Locate the cell with the specified text and output its [X, Y] center coordinate. 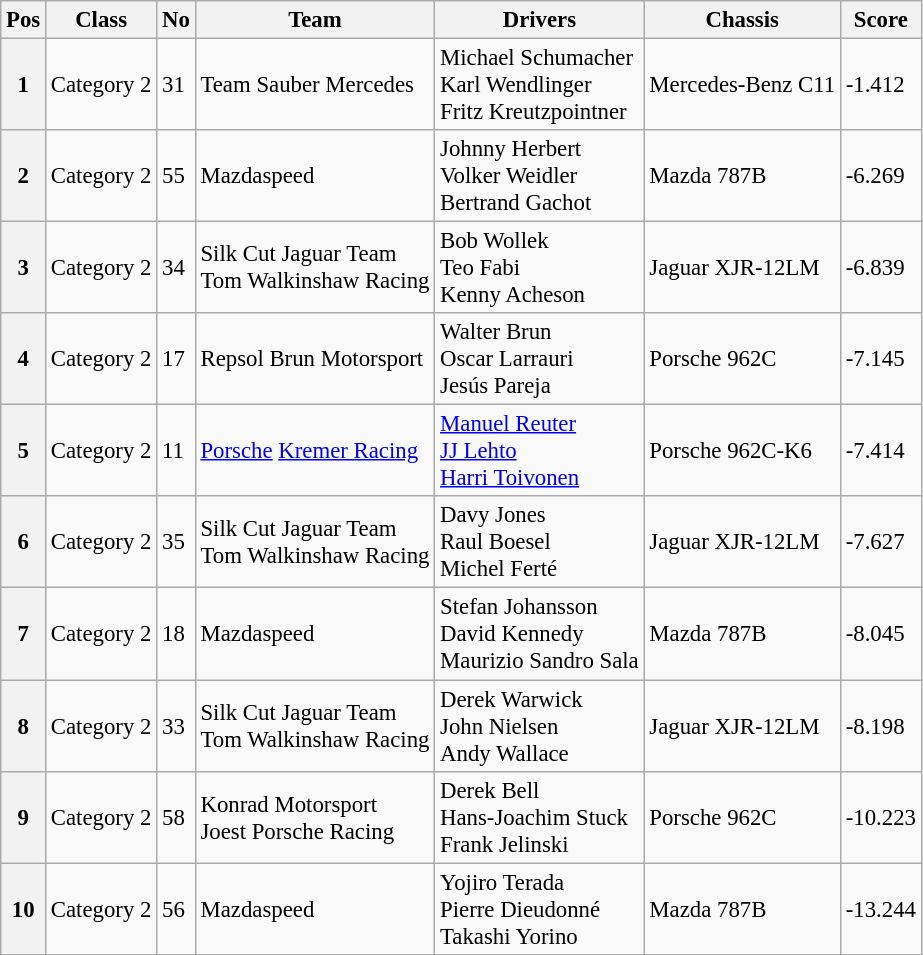
Drivers [540, 20]
-6.269 [880, 176]
10 [24, 909]
Team Sauber Mercedes [315, 85]
-10.223 [880, 817]
Porsche 962C-K6 [742, 451]
6 [24, 542]
Team [315, 20]
Porsche Kremer Racing [315, 451]
Derek Bell Hans-Joachim Stuck Frank Jelinski [540, 817]
No [176, 20]
Mercedes-Benz C11 [742, 85]
-7.414 [880, 451]
5 [24, 451]
Yojiro Terada Pierre Dieudonné Takashi Yorino [540, 909]
Stefan Johansson David Kennedy Maurizio Sandro Sala [540, 634]
1 [24, 85]
Derek Warwick John Nielsen Andy Wallace [540, 726]
35 [176, 542]
58 [176, 817]
Michael Schumacher Karl Wendlinger Fritz Kreutzpointner [540, 85]
Chassis [742, 20]
18 [176, 634]
Johnny Herbert Volker Weidler Bertrand Gachot [540, 176]
Davy Jones Raul Boesel Michel Ferté [540, 542]
11 [176, 451]
31 [176, 85]
Konrad Motorsport Joest Porsche Racing [315, 817]
Walter Brun Oscar Larrauri Jesús Pareja [540, 359]
56 [176, 909]
-7.145 [880, 359]
Manuel Reuter JJ Lehto Harri Toivonen [540, 451]
3 [24, 268]
Bob Wollek Teo Fabi Kenny Acheson [540, 268]
Class [102, 20]
-13.244 [880, 909]
7 [24, 634]
Repsol Brun Motorsport [315, 359]
8 [24, 726]
33 [176, 726]
55 [176, 176]
34 [176, 268]
Score [880, 20]
-7.627 [880, 542]
Pos [24, 20]
2 [24, 176]
17 [176, 359]
-1.412 [880, 85]
-8.045 [880, 634]
9 [24, 817]
-8.198 [880, 726]
4 [24, 359]
-6.839 [880, 268]
